Scan for the cell matching the given text and deliver its [X, Y] coordinate at center. 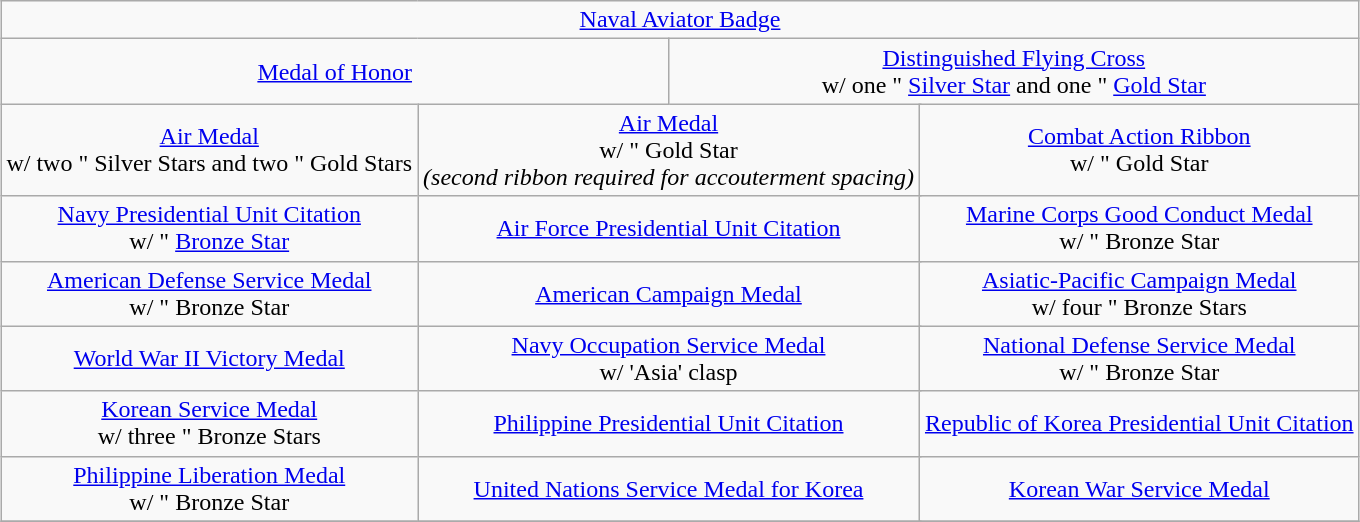
American Defense Service Medalw/ " Bronze Star [210, 294]
Philippine Liberation Medalw/ " Bronze Star [210, 488]
National Defense Service Medalw/ " Bronze Star [1139, 358]
Philippine Presidential Unit Citation [669, 424]
Naval Aviator Badge [680, 20]
United Nations Service Medal for Korea [669, 488]
Korean Service Medalw/ three " Bronze Stars [210, 424]
Air Medalw/ two " Silver Stars and two " Gold Stars [210, 150]
Navy Presidential Unit Citationw/ " Bronze Star [210, 228]
Air Medalw/ " Gold Star(second ribbon required for accouterment spacing) [669, 150]
Distinguished Flying Crossw/ one " Silver Star and one " Gold Star [1014, 72]
Air Force Presidential Unit Citation [669, 228]
Marine Corps Good Conduct Medalw/ " Bronze Star [1139, 228]
Navy Occupation Service Medalw/ 'Asia' clasp [669, 358]
Korean War Service Medal [1139, 488]
American Campaign Medal [669, 294]
Medal of Honor [335, 72]
Republic of Korea Presidential Unit Citation [1139, 424]
Combat Action Ribbonw/ " Gold Star [1139, 150]
Asiatic-Pacific Campaign Medalw/ four " Bronze Stars [1139, 294]
World War II Victory Medal [210, 358]
